Locate the cell with the specified text and output its (x, y) center coordinate. 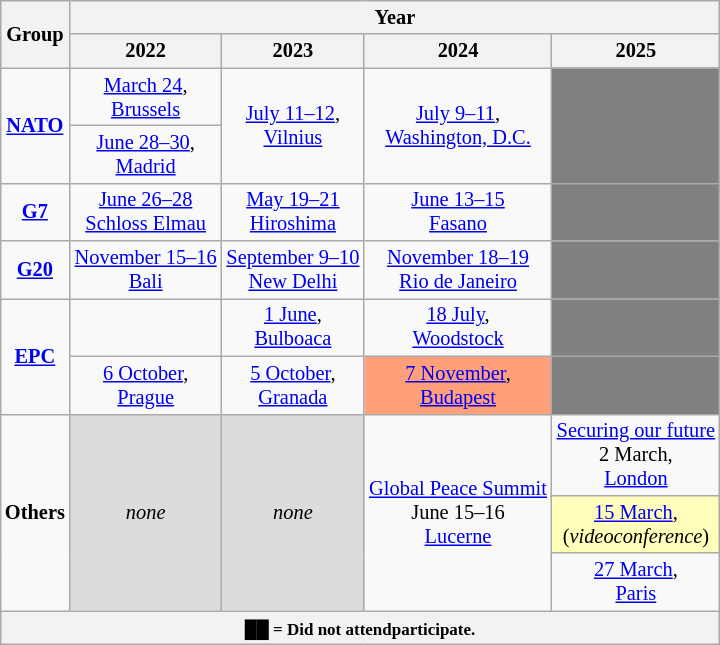
1 June, Bulboaca (294, 327)
June 28–30, Madrid (146, 154)
Global Peace SummitJune 15–16 Lucerne (458, 512)
2023 (294, 51)
2025 (636, 51)
27 March, Paris (636, 582)
██ = Did not attendparticipate. (360, 628)
May 19–21 Hiroshima (294, 212)
2024 (458, 51)
NATO (35, 126)
November 15–16 Bali (146, 270)
6 October, Prague (146, 385)
June 13–15 Fasano (458, 212)
2022 (146, 51)
September 9–10 New Delhi (294, 270)
Others (35, 512)
G20 (35, 270)
March 24, Brussels (146, 97)
G7 (35, 212)
November 18–19 Rio de Janeiro (458, 270)
18 July, Woodstock (458, 327)
Group (35, 34)
EPC (35, 356)
July 9–11, Washington, D.C. (458, 126)
15 March,(videoconference) (636, 524)
7 November, Budapest (458, 385)
June 26–28 Schloss Elmau (146, 212)
Securing our future2 March, London (636, 455)
Year (395, 17)
July 11–12, Vilnius (294, 126)
5 October, Granada (294, 385)
